Output the (x, y) coordinate of the center of the cell containing the given text.  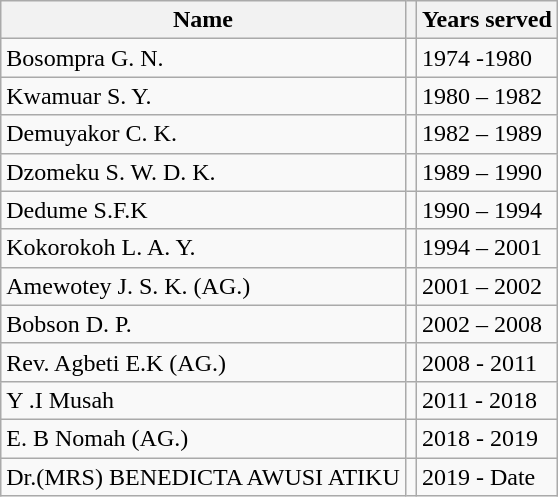
Years served (486, 20)
2018 - 2019 (486, 438)
Dr.(MRS) BENEDICTA AWUSI ATIKU (204, 477)
Dzomeku S. W. D. K. (204, 172)
Amewotey J. S. K. (AG.) (204, 286)
1989 – 1990 (486, 172)
Kokorokoh L. A. Y. (204, 248)
2019 - Date (486, 477)
1974 -1980 (486, 58)
Bobson D. P. (204, 324)
E. B Nomah (AG.) (204, 438)
1990 – 1994 (486, 210)
2001 – 2002 (486, 286)
Name (204, 20)
1980 – 1982 (486, 96)
Kwamuar S. Y. (204, 96)
1994 – 2001 (486, 248)
2011 - 2018 (486, 400)
Bosompra G. N. (204, 58)
Dedume S.F.K (204, 210)
Y .I Musah (204, 400)
1982 – 1989 (486, 134)
2008 - 2011 (486, 362)
2002 – 2008 (486, 324)
Demuyakor C. K. (204, 134)
Rev. Agbeti E.K (AG.) (204, 362)
